Pinpoint the cell where the given text exists, returning its [x, y] midpoint coordinate. 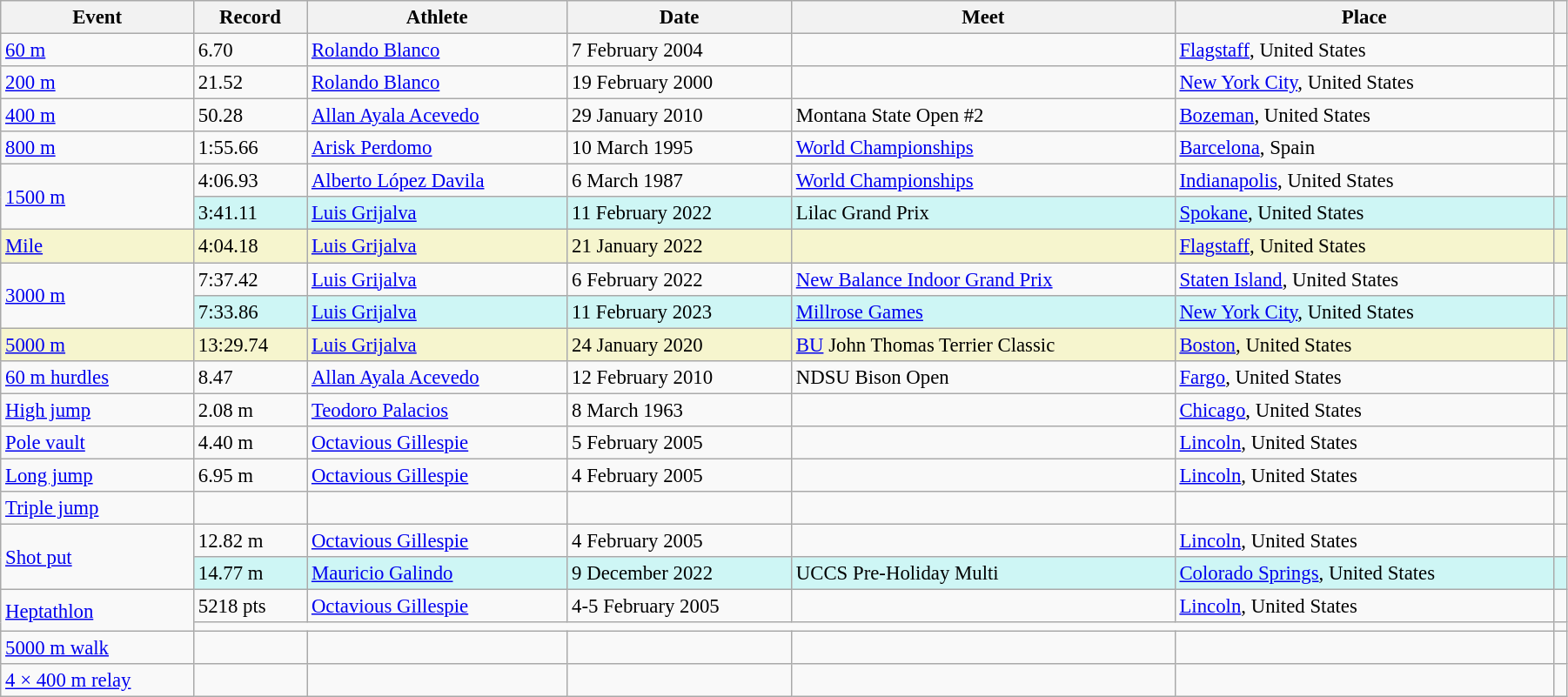
5000 m walk [97, 648]
High jump [97, 410]
Heptathlon [97, 611]
Shot put [97, 557]
Date [680, 17]
14.77 m [250, 573]
Millrose Games [983, 312]
6.95 m [250, 475]
Boston, United States [1364, 345]
1:55.66 [250, 148]
6 March 1987 [680, 181]
Athlete [437, 17]
Alberto López Davila [437, 181]
Pole vault [97, 443]
Bozeman, United States [1364, 116]
7:37.42 [250, 279]
13:29.74 [250, 345]
Spokane, United States [1364, 213]
Meet [983, 17]
200 m [97, 83]
Arisk Perdomo [437, 148]
NDSU Bison Open [983, 377]
1500 m [97, 197]
6 February 2022 [680, 279]
10 March 1995 [680, 148]
4.40 m [250, 443]
Event [97, 17]
3:41.11 [250, 213]
Mile [97, 246]
7:33.86 [250, 312]
Chicago, United States [1364, 410]
29 January 2010 [680, 116]
6.70 [250, 50]
4 × 400 m relay [97, 680]
4:06.93 [250, 181]
800 m [97, 148]
Barcelona, Spain [1364, 148]
400 m [97, 116]
5000 m [97, 345]
24 January 2020 [680, 345]
Long jump [97, 475]
New Balance Indoor Grand Prix [983, 279]
8 March 1963 [680, 410]
Colorado Springs, United States [1364, 573]
3000 m [97, 296]
9 December 2022 [680, 573]
Teodoro Palacios [437, 410]
Montana State Open #2 [983, 116]
Lilac Grand Prix [983, 213]
Indianapolis, United States [1364, 181]
11 February 2022 [680, 213]
Fargo, United States [1364, 377]
Triple jump [97, 508]
UCCS Pre-Holiday Multi [983, 573]
19 February 2000 [680, 83]
21 January 2022 [680, 246]
60 m hurdles [97, 377]
5218 pts [250, 607]
5 February 2005 [680, 443]
12.82 m [250, 540]
7 February 2004 [680, 50]
11 February 2023 [680, 312]
8.47 [250, 377]
21.52 [250, 83]
Mauricio Galindo [437, 573]
4:04.18 [250, 246]
Place [1364, 17]
Record [250, 17]
60 m [97, 50]
50.28 [250, 116]
Staten Island, United States [1364, 279]
4-5 February 2005 [680, 607]
2.08 m [250, 410]
12 February 2010 [680, 377]
BU John Thomas Terrier Classic [983, 345]
